Identify which cell holds the provided text, then report its [X, Y] central coordinate. 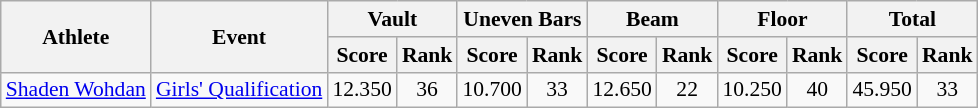
12.650 [622, 90]
22 [688, 90]
Beam [652, 19]
10.700 [492, 90]
Floor [782, 19]
12.350 [362, 90]
Shaden Wohdan [76, 90]
36 [428, 90]
Athlete [76, 36]
40 [818, 90]
Girls' Qualification [239, 90]
Event [239, 36]
Total [912, 19]
45.950 [882, 90]
Vault [392, 19]
10.250 [752, 90]
Uneven Bars [522, 19]
